Detect which cell encompasses the target text, then output its (X, Y) center coordinate. 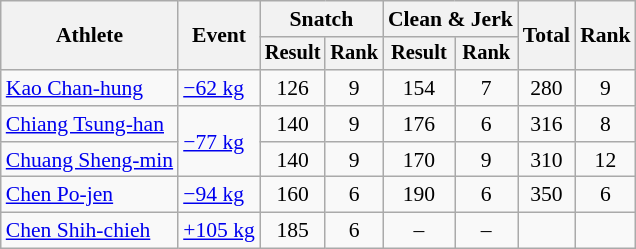
350 (546, 195)
−94 kg (219, 195)
Chuang Sheng-min (90, 160)
310 (546, 160)
176 (419, 124)
Chen Po-jen (90, 195)
154 (419, 88)
Snatch (322, 19)
Clean & Jerk (450, 19)
Chen Shih-chieh (90, 231)
Event (219, 36)
316 (546, 124)
280 (546, 88)
Chiang Tsung-han (90, 124)
−77 kg (219, 142)
126 (293, 88)
−62 kg (219, 88)
185 (293, 231)
190 (419, 195)
Kao Chan-hung (90, 88)
+105 kg (219, 231)
7 (486, 88)
160 (293, 195)
12 (606, 160)
Total (546, 36)
170 (419, 160)
8 (606, 124)
Athlete (90, 36)
